Search for the cell housing the specified text and yield its [X, Y] center coordinate. 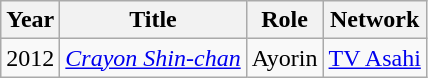
Year [30, 20]
Role [284, 20]
Title [153, 20]
Network [374, 20]
2012 [30, 58]
Crayon Shin-chan [153, 58]
Ayorin [284, 58]
TV Asahi [374, 58]
